Detect which cell encompasses the target text, then output its [x, y] center coordinate. 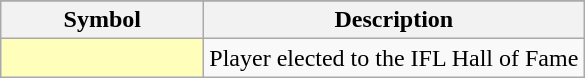
Symbol [102, 20]
Description [394, 20]
Player elected to the IFL Hall of Fame [394, 58]
